Return the (x, y) coordinate for the center point of the cell that contains the specified text.  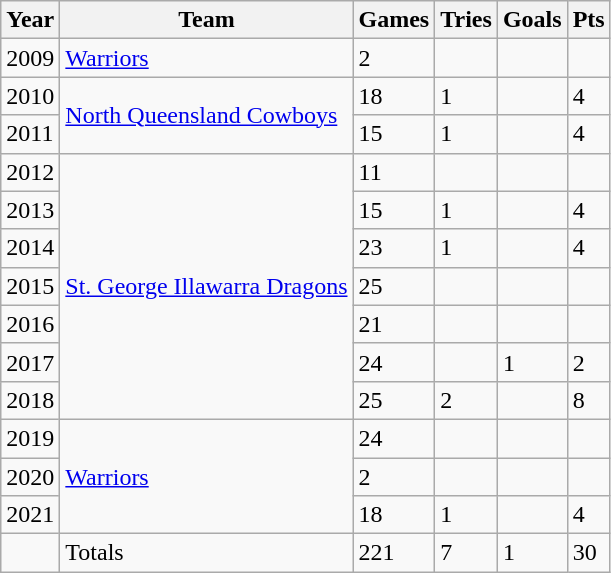
2015 (30, 286)
Games (394, 20)
2016 (30, 324)
221 (394, 553)
Tries (466, 20)
2012 (30, 172)
St. George Illawarra Dragons (206, 286)
2013 (30, 210)
2009 (30, 58)
2011 (30, 134)
11 (394, 172)
23 (394, 248)
30 (588, 553)
7 (466, 553)
21 (394, 324)
Goals (532, 20)
8 (588, 400)
2021 (30, 515)
Totals (206, 553)
North Queensland Cowboys (206, 115)
2010 (30, 96)
2014 (30, 248)
Team (206, 20)
2017 (30, 362)
2020 (30, 477)
Year (30, 20)
2019 (30, 438)
Pts (588, 20)
2018 (30, 400)
